Capture the cell that displays the provided text and extract its (x, y) central coordinate. 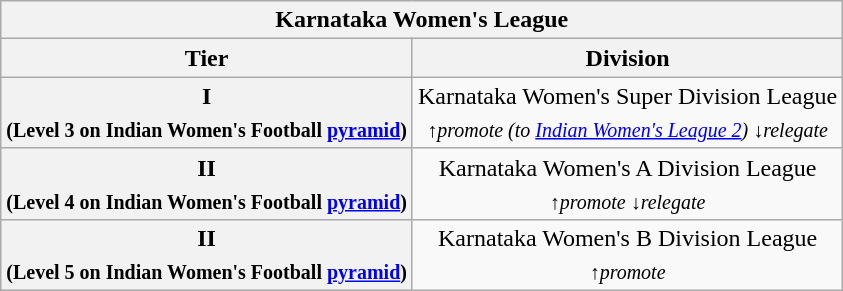
II(Level 4 on Indian Women's Football pyramid) (207, 184)
Tier (207, 58)
II(Level 5 on Indian Women's Football pyramid) (207, 256)
Karnataka Women's B Division League ↑promote (627, 256)
Karnataka Women's League (422, 20)
I(Level 3 on Indian Women's Football pyramid) (207, 112)
Division (627, 58)
Karnataka Women's Super Division League ↑promote (to Indian Women's League 2) ↓relegate (627, 112)
Karnataka Women's A Division League ↑promote ↓relegate (627, 184)
